Return the (X, Y) coordinate for the center point of the cell that contains the specified text.  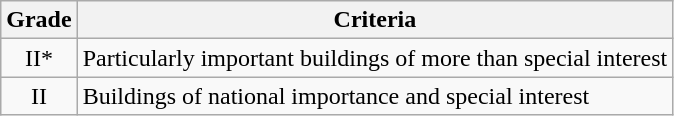
Criteria (375, 20)
II (39, 96)
Buildings of national importance and special interest (375, 96)
Grade (39, 20)
II* (39, 58)
Particularly important buildings of more than special interest (375, 58)
